Detect which cell encompasses the target text, then output its [X, Y] center coordinate. 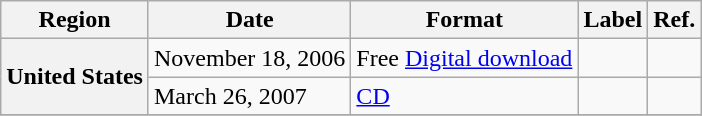
March 26, 2007 [249, 96]
CD [464, 96]
November 18, 2006 [249, 58]
Format [464, 20]
Date [249, 20]
Label [613, 20]
Ref. [674, 20]
Free Digital download [464, 58]
Region [75, 20]
United States [75, 77]
